Find where the given text appears and provide that cell's center as (x, y) coordinate. 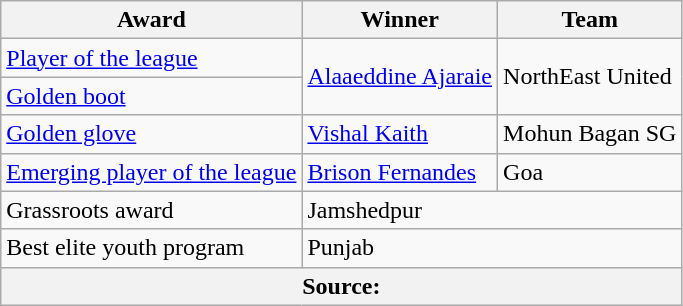
Vishal Kaith (400, 134)
Punjab (492, 248)
Golden glove (152, 134)
NorthEast United (590, 77)
Best elite youth program (152, 248)
Team (590, 20)
Award (152, 20)
Grassroots award (152, 210)
Emerging player of the league (152, 172)
Mohun Bagan SG (590, 134)
Goa (590, 172)
Brison Fernandes (400, 172)
Golden boot (152, 96)
Jamshedpur (492, 210)
Alaaeddine Ajaraie (400, 77)
Winner (400, 20)
Player of the league (152, 58)
Source: (342, 286)
